Capture the cell that displays the provided text and extract its (X, Y) central coordinate. 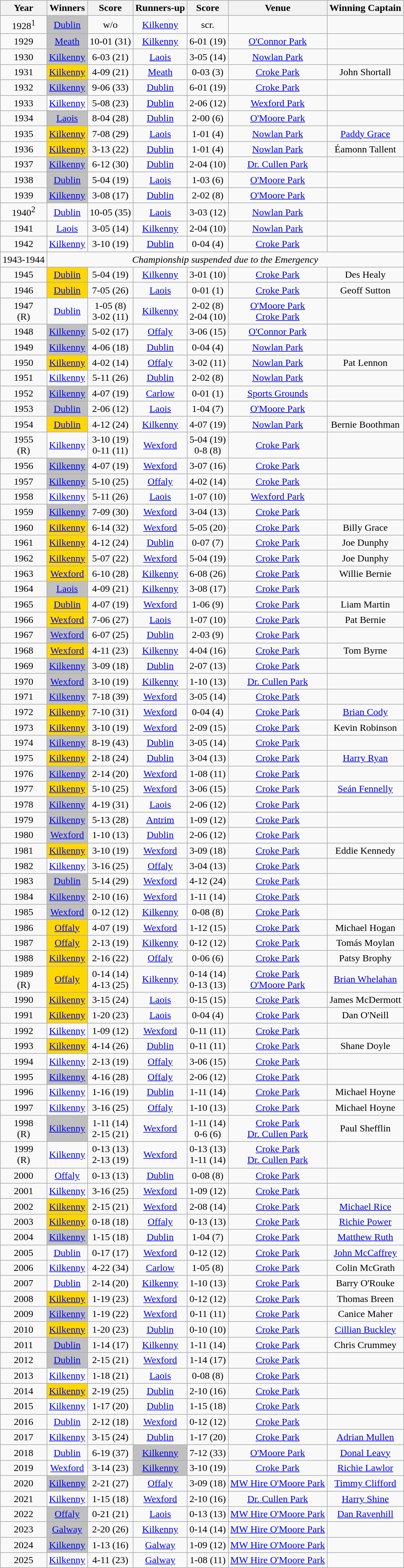
0-18 (18) (110, 1222)
1950 (23, 363)
1983 (23, 881)
19402 (23, 212)
1947(R) (23, 311)
6-08 (26) (208, 574)
John McCaffrey (366, 1253)
2-02 (8)2-04 (10) (208, 311)
Brian Whelahan (366, 979)
1956 (23, 466)
10-05 (35) (110, 212)
5-08 (23) (110, 103)
Harry Ryan (366, 758)
1943-1944 (23, 260)
3-02 (11) (208, 363)
1994 (23, 1062)
1960 (23, 528)
1953 (23, 409)
Chris Crummey (366, 1345)
2007 (23, 1283)
2000 (23, 1175)
2010 (23, 1330)
1-06 (9) (208, 604)
2005 (23, 1253)
2-19 (25) (110, 1391)
1982 (23, 866)
2008 (23, 1299)
2-09 (15) (208, 728)
0-13 (13)1-11 (14) (208, 1154)
1937 (23, 165)
1931 (23, 72)
Harry Shine (366, 1499)
Year (23, 8)
2002 (23, 1206)
O'Moore ParkCroke Park (277, 311)
1972 (23, 712)
1992 (23, 1031)
2011 (23, 1345)
4-04 (16) (208, 650)
Championship suspended due to the Emergency (225, 260)
1963 (23, 574)
1973 (23, 728)
19281 (23, 25)
Billy Grace (366, 528)
1-05 (8) (208, 1268)
7-12 (33) (208, 1452)
Paul Shefflin (366, 1129)
2017 (23, 1437)
Pat Bernie (366, 620)
2022 (23, 1514)
Geoff Sutton (366, 290)
9-06 (33) (110, 88)
2023 (23, 1530)
Michael Hogan (366, 927)
Canice Maher (366, 1314)
0-06 (6) (208, 958)
1986 (23, 927)
1945 (23, 275)
6-07 (25) (110, 635)
Croke ParkO'Moore Park (277, 979)
1998(R) (23, 1129)
Paddy Grace (366, 134)
Cillian Buckley (366, 1330)
1-11 (14)2-15 (21) (110, 1129)
Venue (277, 8)
1-19 (22) (110, 1314)
John Shortall (366, 72)
Timmy Clifford (366, 1483)
2-03 (9) (208, 635)
3-13 (22) (110, 149)
5-02 (17) (110, 332)
2-08 (14) (208, 1206)
Kevin Robinson (366, 728)
1968 (23, 650)
2021 (23, 1499)
7-09 (30) (110, 512)
2-21 (27) (110, 1483)
5-14 (29) (110, 881)
0-14 (14)0-13 (13) (208, 979)
1969 (23, 666)
Des Healy (366, 275)
James McDermott (366, 1000)
1936 (23, 149)
1978 (23, 804)
0-10 (10) (208, 1330)
Tom Byrne (366, 650)
0-13 (13)2-13 (19) (110, 1154)
Willie Bernie (366, 574)
Sports Grounds (277, 393)
4-06 (18) (110, 347)
2-18 (24) (110, 758)
2-12 (18) (110, 1422)
6-03 (21) (110, 57)
Winners (67, 8)
0-14 (14)4-13 (25) (110, 979)
Bernie Boothman (366, 424)
2020 (23, 1483)
1987 (23, 943)
1977 (23, 789)
1971 (23, 696)
1-05 (8)3-02 (11) (110, 311)
5-05 (20) (208, 528)
6-12 (30) (110, 165)
1-11 (14)0-6 (6) (208, 1129)
1952 (23, 393)
Eddie Kennedy (366, 850)
Patsy Brophy (366, 958)
2-16 (22) (110, 958)
1991 (23, 1015)
1930 (23, 57)
Runners-up (160, 8)
2-20 (26) (110, 1530)
1929 (23, 41)
1964 (23, 589)
1939 (23, 195)
1962 (23, 558)
2025 (23, 1560)
1999(R) (23, 1154)
Barry O'Rouke (366, 1283)
Adrian Mullen (366, 1437)
1981 (23, 850)
3-03 (12) (208, 212)
8-04 (28) (110, 118)
Dan Ravenhill (366, 1514)
1955(R) (23, 445)
1979 (23, 820)
Brian Cody (366, 712)
1-13 (16) (110, 1545)
1948 (23, 332)
1966 (23, 620)
2015 (23, 1406)
Matthew Ruth (366, 1237)
5-07 (22) (110, 558)
Antrim (160, 820)
Éamonn Tallent (366, 149)
scr. (208, 25)
1997 (23, 1108)
5-04 (19)0-8 (8) (208, 445)
4-22 (34) (110, 1268)
Michael Rice (366, 1206)
7-06 (27) (110, 620)
1985 (23, 912)
w/o (110, 25)
0-03 (3) (208, 72)
Seán Fennelly (366, 789)
1-18 (21) (110, 1376)
1933 (23, 103)
1975 (23, 758)
2009 (23, 1314)
7-05 (26) (110, 290)
1984 (23, 897)
1942 (23, 244)
1-19 (23) (110, 1299)
2-00 (6) (208, 118)
1941 (23, 229)
Winning Captain (366, 8)
Pat Lennon (366, 363)
5-13 (28) (110, 820)
4-16 (28) (110, 1077)
6-10 (28) (110, 574)
1-16 (19) (110, 1092)
0-21 (21) (110, 1514)
0-07 (7) (208, 543)
2-07 (13) (208, 666)
6-19 (37) (110, 1452)
3-10 (19)0-11 (11) (110, 445)
1959 (23, 512)
1932 (23, 88)
6-14 (32) (110, 528)
1957 (23, 481)
1970 (23, 681)
1958 (23, 497)
1938 (23, 180)
1946 (23, 290)
3-07 (16) (208, 466)
1-12 (15) (208, 927)
2001 (23, 1191)
8-19 (43) (110, 743)
3-14 (23) (110, 1468)
1980 (23, 835)
Richie Lawlor (366, 1468)
Colin McGrath (366, 1268)
3-01 (10) (208, 275)
2019 (23, 1468)
Donal Leavy (366, 1452)
1965 (23, 604)
2003 (23, 1222)
Tomás Moylan (366, 943)
4-14 (26) (110, 1046)
1967 (23, 635)
1974 (23, 743)
0-15 (15) (208, 1000)
1989(R) (23, 979)
4-19 (31) (110, 804)
1993 (23, 1046)
1988 (23, 958)
10-01 (31) (110, 41)
2018 (23, 1452)
1990 (23, 1000)
2006 (23, 1268)
1996 (23, 1092)
2016 (23, 1422)
1-03 (6) (208, 180)
1976 (23, 774)
Liam Martin (366, 604)
1935 (23, 134)
Thomas Breen (366, 1299)
1951 (23, 378)
7-18 (39) (110, 696)
7-10 (31) (110, 712)
Dan O'Neill (366, 1015)
2013 (23, 1376)
Richie Power (366, 1222)
2004 (23, 1237)
Shane Doyle (366, 1046)
2012 (23, 1360)
2014 (23, 1391)
1961 (23, 543)
1949 (23, 347)
0-17 (17) (110, 1253)
1934 (23, 118)
0-14 (14) (208, 1530)
1954 (23, 424)
1995 (23, 1077)
7-08 (29) (110, 134)
2024 (23, 1545)
